Detect which cell encompasses the target text, then output its [x, y] center coordinate. 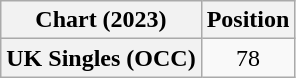
Position [248, 20]
78 [248, 58]
UK Singles (OCC) [101, 58]
Chart (2023) [101, 20]
